Output the [x, y] coordinate of the center of the cell containing the given text.  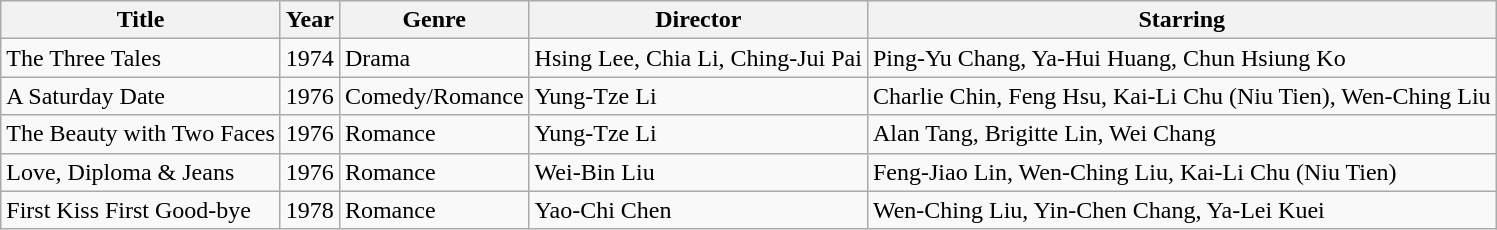
Comedy/Romance [434, 96]
1978 [310, 210]
Year [310, 20]
1974 [310, 58]
Starring [1182, 20]
Wei-Bin Liu [698, 172]
Hsing Lee, Chia Li, Ching-Jui Pai [698, 58]
Charlie Chin, Feng Hsu, Kai-Li Chu (Niu Tien), Wen-Ching Liu [1182, 96]
First Kiss First Good-bye [141, 210]
Yao-Chi Chen [698, 210]
The Three Tales [141, 58]
Drama [434, 58]
The Beauty with Two Faces [141, 134]
A Saturday Date [141, 96]
Feng-Jiao Lin, Wen-Ching Liu, Kai-Li Chu (Niu Tien) [1182, 172]
Love, Diploma & Jeans [141, 172]
Ping-Yu Chang, Ya-Hui Huang, Chun Hsiung Ko [1182, 58]
Alan Tang, Brigitte Lin, Wei Chang [1182, 134]
Director [698, 20]
Genre [434, 20]
Title [141, 20]
Wen-Ching Liu, Yin-Chen Chang, Ya-Lei Kuei [1182, 210]
